Return the (x, y) coordinate for the center point of the cell that contains the specified text.  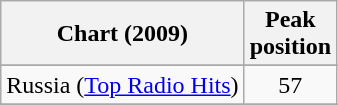
57 (290, 85)
Peakposition (290, 34)
Russia (Top Radio Hits) (122, 85)
Chart (2009) (122, 34)
